Search for the cell housing the specified text and yield its (x, y) center coordinate. 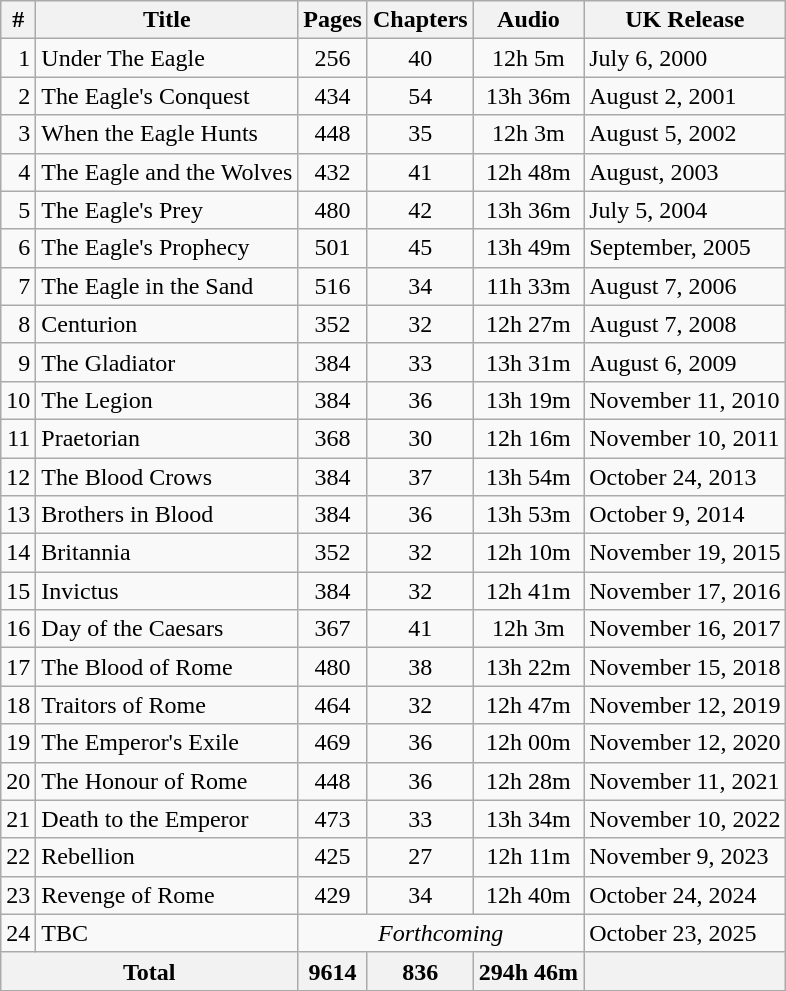
469 (333, 743)
367 (333, 629)
27 (420, 857)
July 6, 2000 (685, 58)
434 (333, 96)
13h 34m (528, 819)
# (18, 20)
Title (167, 20)
Pages (333, 20)
10 (18, 400)
Traitors of Rome (167, 705)
20 (18, 781)
13h 49m (528, 248)
23 (18, 895)
2 (18, 96)
August 2, 2001 (685, 96)
13h 54m (528, 477)
Audio (528, 20)
The Gladiator (167, 362)
24 (18, 933)
13 (18, 515)
12 (18, 477)
The Eagle and the Wolves (167, 172)
12h 16m (528, 438)
November 12, 2020 (685, 743)
12h 40m (528, 895)
21 (18, 819)
Forthcoming (441, 933)
13h 53m (528, 515)
August 7, 2006 (685, 286)
November 11, 2010 (685, 400)
40 (420, 58)
The Honour of Rome (167, 781)
9614 (333, 971)
September, 2005 (685, 248)
November 9, 2023 (685, 857)
9 (18, 362)
Revenge of Rome (167, 895)
TBC (167, 933)
12h 28m (528, 781)
The Blood of Rome (167, 667)
The Eagle's Conquest (167, 96)
Day of the Caesars (167, 629)
15 (18, 591)
12h 27m (528, 324)
November 12, 2019 (685, 705)
August 6, 2009 (685, 362)
November 16, 2017 (685, 629)
425 (333, 857)
13h 22m (528, 667)
When the Eagle Hunts (167, 134)
Brothers in Blood (167, 515)
Britannia (167, 553)
14 (18, 553)
Chapters (420, 20)
464 (333, 705)
12h 48m (528, 172)
4 (18, 172)
368 (333, 438)
429 (333, 895)
5 (18, 210)
22 (18, 857)
The Blood Crows (167, 477)
12h 00m (528, 743)
16 (18, 629)
12h 10m (528, 553)
11h 33m (528, 286)
12h 5m (528, 58)
Rebellion (167, 857)
November 10, 2011 (685, 438)
3 (18, 134)
October 23, 2025 (685, 933)
The Legion (167, 400)
Praetorian (167, 438)
November 10, 2022 (685, 819)
Total (150, 971)
19 (18, 743)
8 (18, 324)
473 (333, 819)
Death to the Emperor (167, 819)
Invictus (167, 591)
501 (333, 248)
836 (420, 971)
35 (420, 134)
256 (333, 58)
1 (18, 58)
54 (420, 96)
October 24, 2013 (685, 477)
November 19, 2015 (685, 553)
294h 46m (528, 971)
12h 47m (528, 705)
August 5, 2002 (685, 134)
October 9, 2014 (685, 515)
12h 11m (528, 857)
November 15, 2018 (685, 667)
August 7, 2008 (685, 324)
37 (420, 477)
November 17, 2016 (685, 591)
18 (18, 705)
42 (420, 210)
The Emperor's Exile (167, 743)
13h 19m (528, 400)
July 5, 2004 (685, 210)
17 (18, 667)
6 (18, 248)
The Eagle's Prey (167, 210)
516 (333, 286)
11 (18, 438)
30 (420, 438)
Under The Eagle (167, 58)
Centurion (167, 324)
The Eagle in the Sand (167, 286)
13h 31m (528, 362)
7 (18, 286)
45 (420, 248)
October 24, 2024 (685, 895)
432 (333, 172)
The Eagle's Prophecy (167, 248)
August, 2003 (685, 172)
38 (420, 667)
November 11, 2021 (685, 781)
12h 41m (528, 591)
UK Release (685, 20)
